Return (X, Y) of the center of cell containing provided text 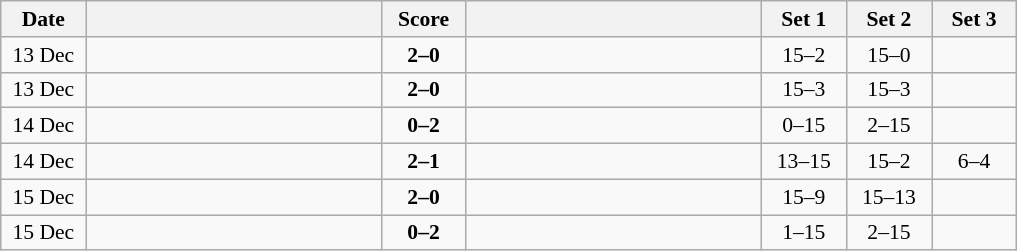
0–15 (804, 126)
6–4 (974, 162)
Date (44, 19)
Set 3 (974, 19)
15–13 (888, 197)
15–9 (804, 197)
1–15 (804, 233)
2–1 (424, 162)
Score (424, 19)
15–0 (888, 55)
Set 2 (888, 19)
13–15 (804, 162)
Set 1 (804, 19)
